For the text-containing cell, return its midpoint in (x, y) coordinate format. 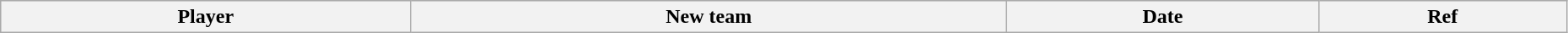
Ref (1442, 17)
New team (709, 17)
Date (1162, 17)
Player (206, 17)
